Determine the [x, y] coordinate at the center of the cell enclosing the given text.  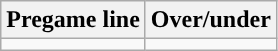
Over/under [210, 20]
Pregame line [74, 20]
